Locate the cell with the specified text and output its (x, y) center coordinate. 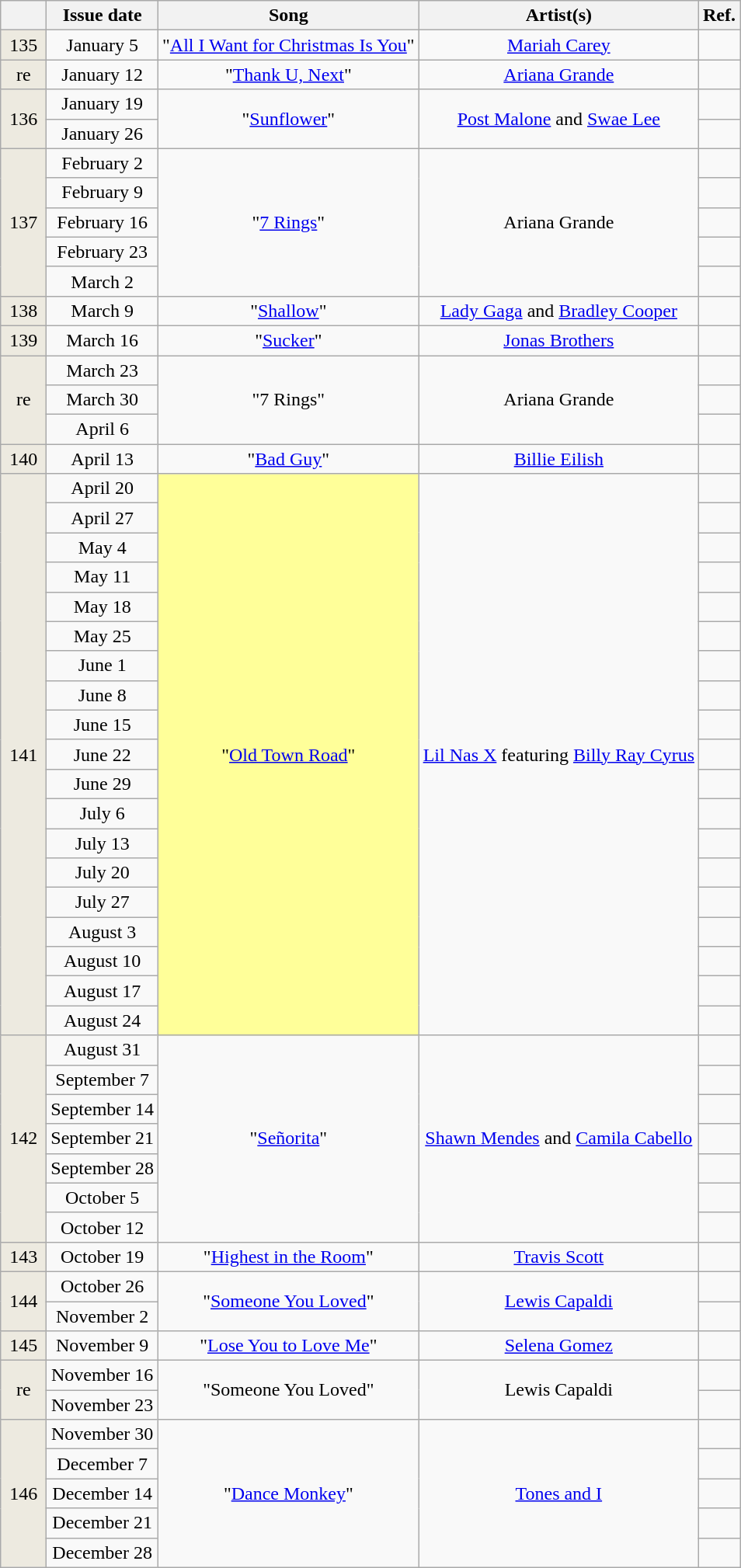
July 6 (103, 813)
April 20 (103, 488)
June 15 (103, 725)
Issue date (103, 16)
March 23 (103, 370)
June 22 (103, 754)
November 23 (103, 1405)
Billie Eilish (558, 459)
"Bad Guy" (289, 459)
142 (23, 1139)
"Lose You to Love Me" (289, 1346)
September 7 (103, 1080)
"Shallow" (289, 311)
"Sucker" (289, 340)
July 13 (103, 843)
May 25 (103, 636)
136 (23, 119)
August 17 (103, 991)
March 2 (103, 281)
145 (23, 1346)
March 16 (103, 340)
January 12 (103, 75)
November 16 (103, 1375)
"Señorita" (289, 1139)
June 1 (103, 666)
"Old Town Road" (289, 755)
March 9 (103, 311)
140 (23, 459)
September 28 (103, 1168)
Shawn Mendes and Camila Cabello (558, 1139)
November 9 (103, 1346)
September 21 (103, 1139)
137 (23, 222)
"All I Want for Christmas Is You" (289, 45)
Post Malone and Swae Lee (558, 119)
December 14 (103, 1493)
October 19 (103, 1257)
December 7 (103, 1464)
December 28 (103, 1552)
November 2 (103, 1316)
May 11 (103, 577)
June 29 (103, 784)
April 13 (103, 459)
May 4 (103, 548)
146 (23, 1493)
138 (23, 311)
April 6 (103, 429)
"Highest in the Room" (289, 1257)
February 9 (103, 193)
"Thank U, Next" (289, 75)
July 27 (103, 902)
February 16 (103, 222)
135 (23, 45)
Ref. (719, 16)
October 5 (103, 1198)
Mariah Carey (558, 45)
December 21 (103, 1523)
May 18 (103, 607)
September 14 (103, 1109)
"Dance Monkey" (289, 1493)
January 26 (103, 134)
Jonas Brothers (558, 340)
Selena Gomez (558, 1346)
"Sunflower" (289, 119)
February 23 (103, 252)
October 12 (103, 1227)
January 19 (103, 104)
August 24 (103, 1020)
November 30 (103, 1434)
139 (23, 340)
January 5 (103, 45)
Lil Nas X featuring Billy Ray Cyrus (558, 755)
August 31 (103, 1050)
February 2 (103, 163)
August 3 (103, 932)
Lady Gaga and Bradley Cooper (558, 311)
141 (23, 755)
August 10 (103, 961)
Song (289, 16)
144 (23, 1301)
April 27 (103, 518)
Tones and I (558, 1493)
October 26 (103, 1286)
June 8 (103, 695)
143 (23, 1257)
Travis Scott (558, 1257)
Artist(s) (558, 16)
July 20 (103, 873)
March 30 (103, 400)
